Capture the cell that displays the provided text and extract its (x, y) central coordinate. 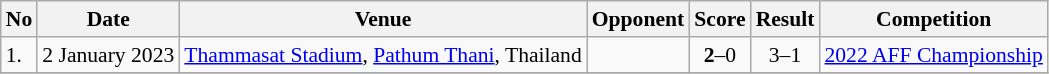
2–0 (720, 55)
Opponent (638, 19)
Venue (382, 19)
2022 AFF Championship (933, 55)
2 January 2023 (108, 55)
1. (20, 55)
Competition (933, 19)
Date (108, 19)
Result (786, 19)
Score (720, 19)
No (20, 19)
3–1 (786, 55)
Thammasat Stadium, Pathum Thani, Thailand (382, 55)
